Scan for the cell matching the given text and deliver its (X, Y) coordinate at center. 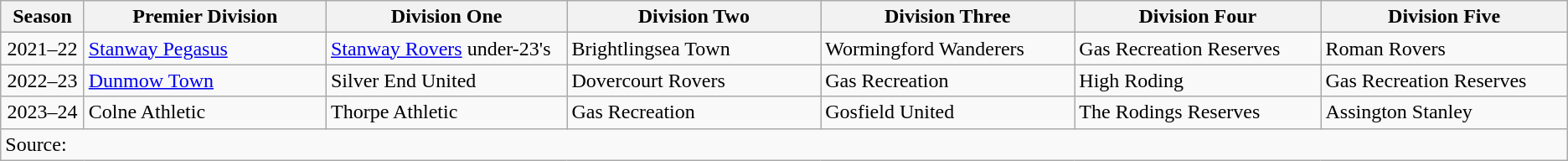
Assington Stanley (1444, 112)
Colne Athletic (204, 112)
Thorpe Athletic (446, 112)
2023–24 (42, 112)
Division Three (948, 17)
Stanway Pegasus (204, 49)
2021–22 (42, 49)
Dovercourt Rovers (694, 80)
Premier Division (204, 17)
Source: (784, 144)
2022–23 (42, 80)
Season (42, 17)
Brightlingsea Town (694, 49)
The Rodings Reserves (1198, 112)
Roman Rovers (1444, 49)
Division Four (1198, 17)
Wormingford Wanderers (948, 49)
Dunmow Town (204, 80)
Division Five (1444, 17)
High Roding (1198, 80)
Division Two (694, 17)
Division One (446, 17)
Stanway Rovers under-23's (446, 49)
Silver End United (446, 80)
Gosfield United (948, 112)
